Provide the [X, Y] coordinate of the cell's center where the given text is located.  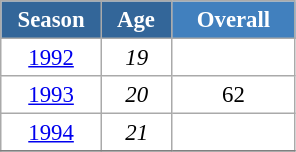
20 [136, 95]
Overall [234, 20]
62 [234, 95]
1992 [52, 58]
1994 [52, 133]
1993 [52, 95]
Age [136, 20]
21 [136, 133]
Season [52, 20]
19 [136, 58]
